Return [X, Y] of the center of cell containing provided text 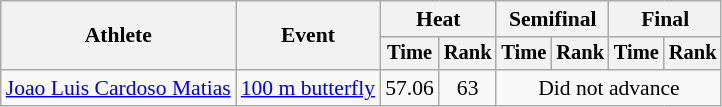
Final [665, 19]
Heat [438, 19]
100 m butterfly [308, 88]
Semifinal [552, 19]
63 [468, 88]
Athlete [118, 36]
57.06 [410, 88]
Joao Luis Cardoso Matias [118, 88]
Event [308, 36]
Did not advance [608, 88]
